From the cell containing the given text, extract its center point as (x, y) coordinate. 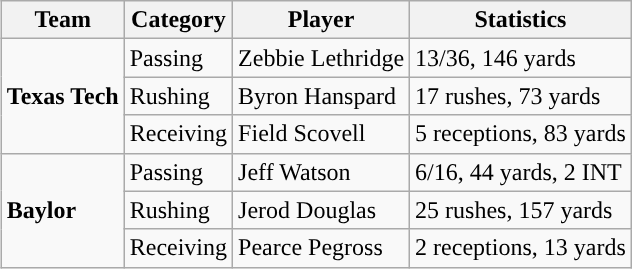
Jeff Watson (322, 172)
5 receptions, 83 yards (521, 134)
Baylor (62, 210)
Field Scovell (322, 134)
Zebbie Lethridge (322, 58)
Pearce Pegross (322, 248)
Team (62, 20)
6/16, 44 yards, 2 INT (521, 172)
Jerod Douglas (322, 210)
13/36, 146 yards (521, 58)
2 receptions, 13 yards (521, 248)
Texas Tech (62, 96)
Statistics (521, 20)
25 rushes, 157 yards (521, 210)
Player (322, 20)
Category (178, 20)
Byron Hanspard (322, 96)
17 rushes, 73 yards (521, 96)
